Return the [x, y] coordinate for the center point of the cell that contains the specified text.  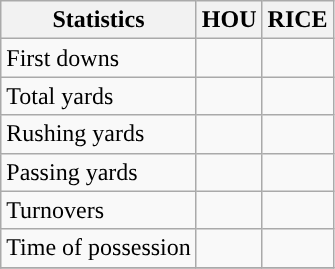
Total yards [99, 96]
Rushing yards [99, 134]
First downs [99, 58]
RICE [298, 20]
Passing yards [99, 172]
Turnovers [99, 210]
HOU [229, 20]
Statistics [99, 20]
Time of possession [99, 248]
